Output the [X, Y] coordinate of the center of the cell containing the given text.  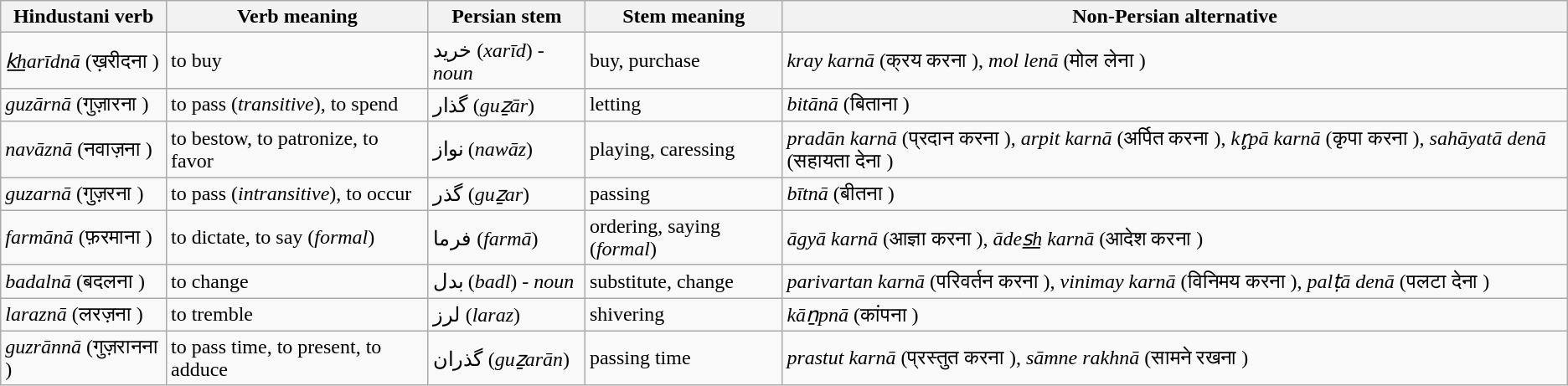
گذران (guẕarān) [506, 358]
خرید (xarīd) - noun [506, 60]
to pass (intransitive), to occur [297, 194]
farmānā (फ़रमाना ) [84, 238]
guzrānnā (गुज़रानना ) [84, 358]
to bestow, to patronize, to favor [297, 149]
بدل (badl) - noun [506, 281]
parivartan karnā (परिवर्तन करना ), vinimay karnā (विनिमय करना ), palṭā denā (पलटा देना ) [1174, 281]
k͟harīdnā (ख़रीदना ) [84, 60]
Non-Persian alternative [1174, 17]
prastut karnā (प्रस्तुत करना ), sāmne rakhnā (सामने रखना ) [1174, 358]
فرما (farmā) [506, 238]
shivering [683, 315]
passing [683, 194]
guzarnā (गुज़रना ) [84, 194]
to pass (transitive), to spend [297, 105]
Persian stem [506, 17]
گذر (guẕar) [506, 194]
نواز (nawāz) [506, 149]
ordering, saying (formal) [683, 238]
pradān karnā (प्रदान करना ), arpit karnā (अर्पित करना ), kr̥pā karnā (कृपा करना ), sahāyatā denā (सहायता देना ) [1174, 149]
to tremble [297, 315]
kray karnā (क्रय करना ), mol lenā (मोल लेना ) [1174, 60]
guzārnā (गुज़ारना ) [84, 105]
Verb meaning [297, 17]
passing time [683, 358]
to change [297, 281]
to pass time, to present, to adduce [297, 358]
badalnā (बदलना ) [84, 281]
to buy [297, 60]
navāznā (नवाज़ना ) [84, 149]
substitute, change [683, 281]
laraznā (लरज़ना ) [84, 315]
buy, purchase [683, 60]
bītnā (बीतना ) [1174, 194]
to dictate, to say (formal) [297, 238]
letting [683, 105]
Hindustani verb [84, 17]
Stem meaning [683, 17]
āgyā karnā (आज्ञा करना ), ādes͟h karnā (आदेश करना ) [1174, 238]
bitānā (बिताना ) [1174, 105]
kāṉpnā (कांपना ) [1174, 315]
گذار (guẕār) [506, 105]
لرز (laraz) [506, 315]
playing, caressing [683, 149]
